For the text-containing cell, return its midpoint in [x, y] coordinate format. 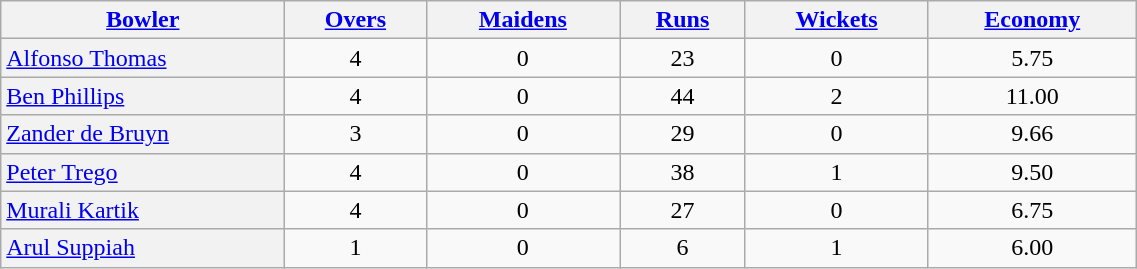
38 [683, 172]
Bowler [143, 20]
3 [356, 134]
Ben Phillips [143, 96]
6.75 [1032, 210]
Peter Trego [143, 172]
23 [683, 58]
Runs [683, 20]
Murali Kartik [143, 210]
9.66 [1032, 134]
6.00 [1032, 248]
44 [683, 96]
Arul Suppiah [143, 248]
2 [836, 96]
29 [683, 134]
5.75 [1032, 58]
11.00 [1032, 96]
Wickets [836, 20]
6 [683, 248]
Zander de Bruyn [143, 134]
Overs [356, 20]
Alfonso Thomas [143, 58]
Economy [1032, 20]
9.50 [1032, 172]
27 [683, 210]
Maidens [523, 20]
